Pinpoint the cell where the given text exists, returning its [x, y] midpoint coordinate. 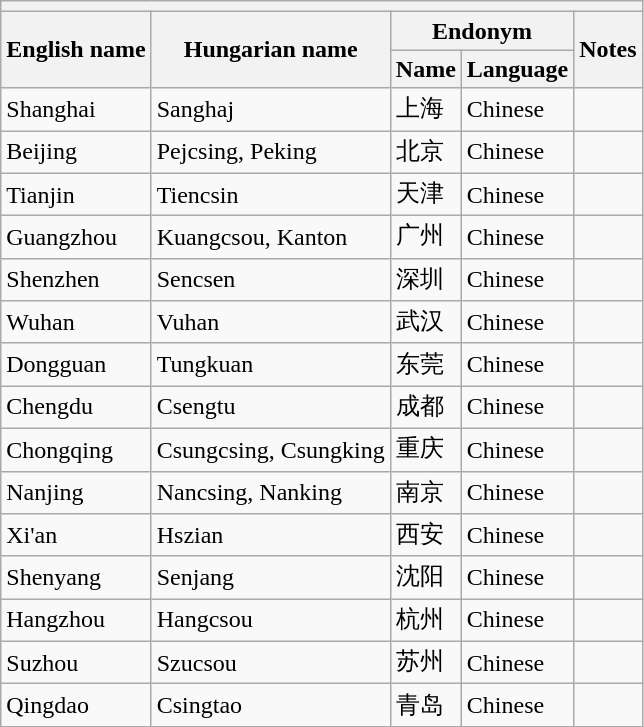
Hangcsou [270, 620]
Tungkuan [270, 364]
Nanjing [76, 492]
Suzhou [76, 662]
Csengtu [270, 408]
上海 [426, 110]
Vuhan [270, 322]
南京 [426, 492]
Shenzhen [76, 280]
广州 [426, 238]
Sanghaj [270, 110]
Xi'an [76, 536]
武汉 [426, 322]
Name [426, 69]
Endonym [482, 31]
Language [517, 69]
深圳 [426, 280]
天津 [426, 194]
杭州 [426, 620]
北京 [426, 152]
Tianjin [76, 194]
Wuhan [76, 322]
Csungcsing, Csungking [270, 450]
重庆 [426, 450]
成都 [426, 408]
Szucsou [270, 662]
Chengdu [76, 408]
Shenyang [76, 578]
青岛 [426, 706]
Chongqing [76, 450]
Tiencsin [270, 194]
Hangzhou [76, 620]
Nancsing, Nanking [270, 492]
东莞 [426, 364]
苏州 [426, 662]
Sencsen [270, 280]
Qingdao [76, 706]
Hungarian name [270, 50]
Guangzhou [76, 238]
Pejcsing, Peking [270, 152]
Kuangcsou, Kanton [270, 238]
Senjang [270, 578]
Notes [608, 50]
English name [76, 50]
Dongguan [76, 364]
西安 [426, 536]
Hszian [270, 536]
Csingtao [270, 706]
Shanghai [76, 110]
Beijing [76, 152]
沈阳 [426, 578]
